From the cell containing the given text, extract its center point as (x, y) coordinate. 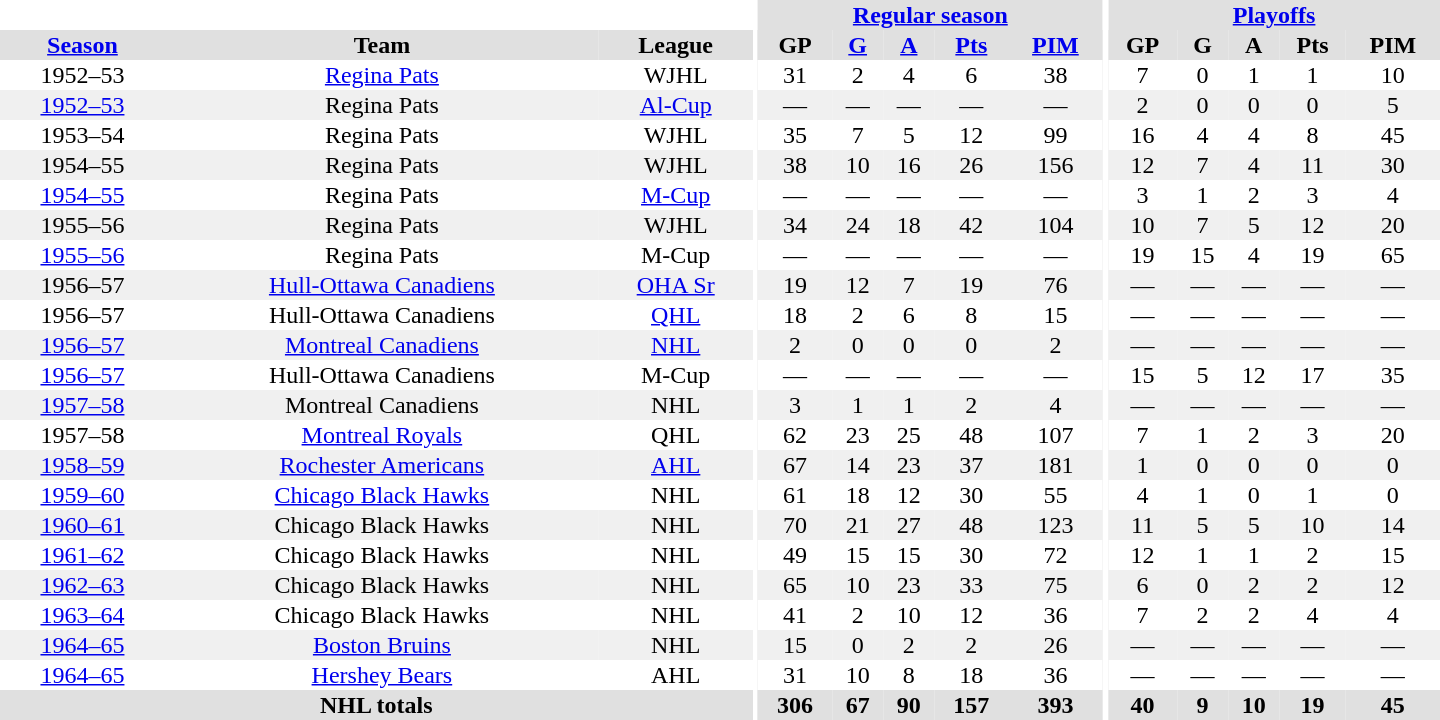
Team (382, 45)
75 (1055, 585)
24 (858, 225)
1962–63 (82, 585)
1961–62 (82, 555)
156 (1055, 165)
27 (908, 525)
Al-Cup (676, 105)
42 (971, 225)
41 (795, 615)
1960–61 (82, 525)
76 (1055, 285)
40 (1142, 705)
Boston Bruins (382, 645)
Playoffs (1274, 15)
393 (1055, 705)
72 (1055, 555)
Hershey Bears (382, 675)
Montreal Royals (382, 435)
OHA Sr (676, 285)
1963–64 (82, 615)
1958–59 (82, 465)
104 (1055, 225)
49 (795, 555)
157 (971, 705)
25 (908, 435)
99 (1055, 135)
123 (1055, 525)
70 (795, 525)
9 (1202, 705)
33 (971, 585)
181 (1055, 465)
League (676, 45)
306 (795, 705)
61 (795, 495)
62 (795, 435)
34 (795, 225)
90 (908, 705)
1959–60 (82, 495)
37 (971, 465)
NHL totals (376, 705)
17 (1312, 375)
Rochester Americans (382, 465)
1953–54 (82, 135)
107 (1055, 435)
Season (82, 45)
55 (1055, 495)
Regular season (930, 15)
21 (858, 525)
